From the cell containing the given text, extract its center point as [x, y] coordinate. 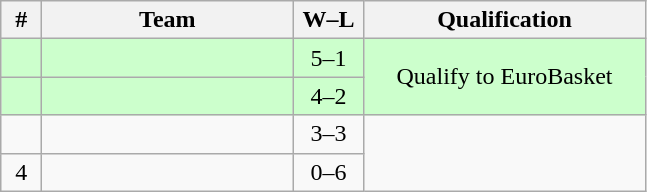
3–3 [328, 134]
0–6 [328, 172]
# [22, 20]
Qualify to EuroBasket [504, 77]
4 [22, 172]
Qualification [504, 20]
4–2 [328, 96]
W–L [328, 20]
5–1 [328, 58]
Team [168, 20]
